Detect which cell encompasses the target text, then output its [x, y] center coordinate. 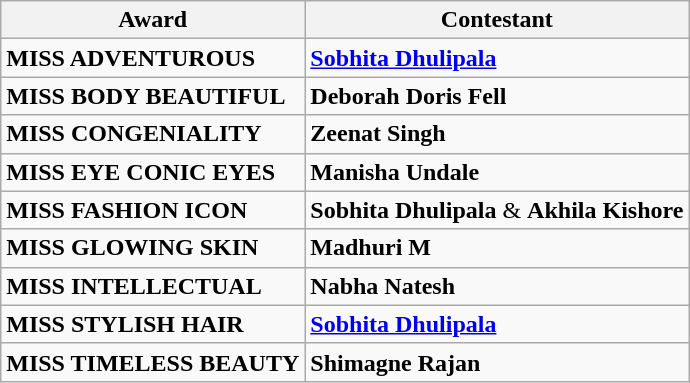
MISS BODY BEAUTIFUL [153, 96]
MISS CONGENIALITY [153, 134]
MISS TIMELESS BEAUTY [153, 362]
Sobhita Dhulipala & Akhila Kishore [497, 210]
Nabha Natesh [497, 286]
Madhuri M [497, 248]
Contestant [497, 20]
MISS EYE CONIC EYES [153, 172]
Award [153, 20]
Deborah Doris Fell [497, 96]
Zeenat Singh [497, 134]
MISS STYLISH HAIR [153, 324]
Shimagne Rajan [497, 362]
MISS INTELLECTUAL [153, 286]
MISS GLOWING SKIN [153, 248]
MISS ADVENTUROUS [153, 58]
Manisha Undale [497, 172]
MISS FASHION ICON [153, 210]
